Pinpoint the cell where the given text exists, returning its [x, y] midpoint coordinate. 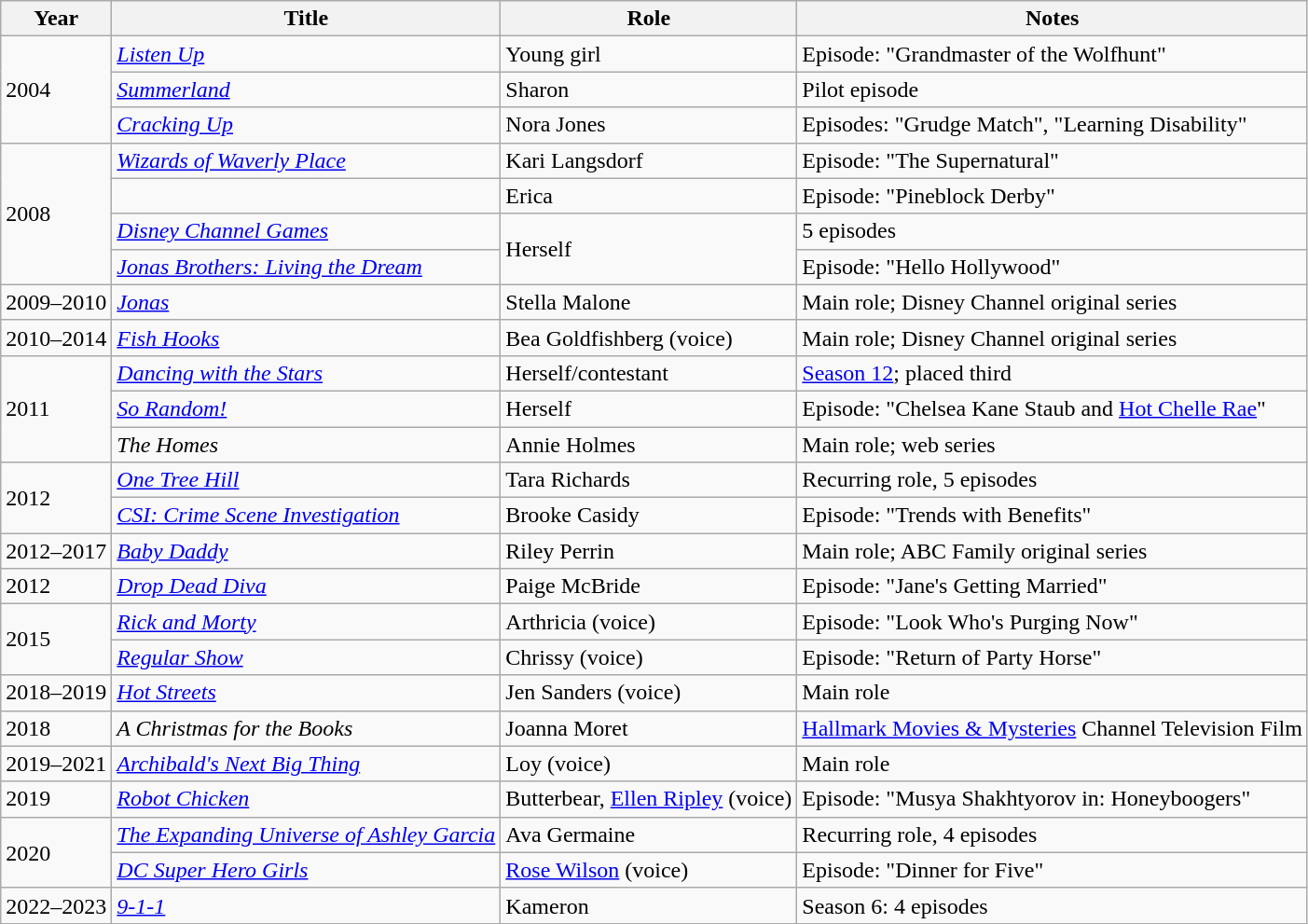
The Expanding Universe of Ashley Garcia [306, 834]
Riley Perrin [649, 551]
Archibald's Next Big Thing [306, 764]
Season 12; placed third [1053, 373]
CSI: Crime Scene Investigation [306, 516]
Recurring role, 5 episodes [1053, 480]
Brooke Casidy [649, 516]
Episode: "Trends with Benefits" [1053, 516]
Year [56, 19]
One Tree Hill [306, 480]
The Homes [306, 445]
Nora Jones [649, 125]
2004 [56, 90]
Episode: "Pineblock Derby" [1053, 196]
Butterbear, Ellen Ripley (voice) [649, 799]
Sharon [649, 90]
Hot Streets [306, 693]
Chrissy (voice) [649, 657]
Kari Langsdorf [649, 160]
Notes [1053, 19]
Episode: "Look Who's Purging Now" [1053, 622]
Young girl [649, 54]
Main role; web series [1053, 445]
Fish Hooks [306, 338]
A Christmas for the Books [306, 728]
Stella Malone [649, 302]
5 episodes [1053, 231]
Listen Up [306, 54]
9-1-1 [306, 905]
Episode: "Dinner for Five" [1053, 870]
Summerland [306, 90]
2012–2017 [56, 551]
Episode: "Grandmaster of the Wolfhunt" [1053, 54]
Episodes: "Grudge Match", "Learning Disability" [1053, 125]
Cracking Up [306, 125]
2019 [56, 799]
Tara Richards [649, 480]
Robot Chicken [306, 799]
2009–2010 [56, 302]
Loy (voice) [649, 764]
Title [306, 19]
Hallmark Movies & Mysteries Channel Television Film [1053, 728]
Main role; ABC Family original series [1053, 551]
Rose Wilson (voice) [649, 870]
DC Super Hero Girls [306, 870]
Season 6: 4 episodes [1053, 905]
Dancing with the Stars [306, 373]
Drop Dead Diva [306, 586]
Annie Holmes [649, 445]
2008 [56, 214]
Rick and Morty [306, 622]
Joanna Moret [649, 728]
Jonas [306, 302]
Bea Goldfishberg (voice) [649, 338]
2018–2019 [56, 693]
2018 [56, 728]
Herself/contestant [649, 373]
Baby Daddy [306, 551]
Episode: "Hello Hollywood" [1053, 267]
2020 [56, 852]
Disney Channel Games [306, 231]
Recurring role, 4 episodes [1053, 834]
So Random! [306, 408]
Pilot episode [1053, 90]
Regular Show [306, 657]
Paige McBride [649, 586]
Episode: "Chelsea Kane Staub and Hot Chelle Rae" [1053, 408]
Jonas Brothers: Living the Dream [306, 267]
Episode: "Return of Party Horse" [1053, 657]
2010–2014 [56, 338]
2019–2021 [56, 764]
2011 [56, 408]
Erica [649, 196]
Role [649, 19]
2022–2023 [56, 905]
Episode: "Jane's Getting Married" [1053, 586]
Kameron [649, 905]
Ava Germaine [649, 834]
Wizards of Waverly Place [306, 160]
Jen Sanders (voice) [649, 693]
Arthricia (voice) [649, 622]
Episode: "The Supernatural" [1053, 160]
2015 [56, 640]
Episode: "Musya Shakhtyorov in: Honeyboogers" [1053, 799]
